For the text-containing cell, return its midpoint in [x, y] coordinate format. 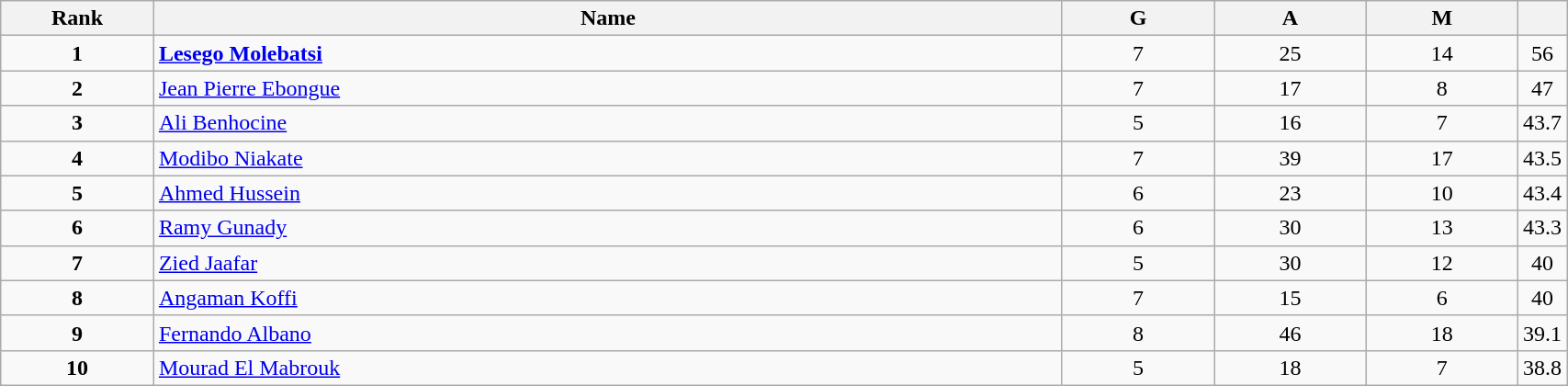
Mourad El Mabrouk [608, 368]
M [1442, 18]
39 [1290, 158]
39.1 [1543, 333]
Ahmed Hussein [608, 193]
12 [1442, 263]
13 [1442, 228]
Ali Benhocine [608, 123]
38.8 [1543, 368]
43.7 [1543, 123]
Angaman Koffi [608, 298]
14 [1442, 53]
2 [77, 88]
56 [1543, 53]
G [1137, 18]
Jean Pierre Ebongue [608, 88]
43.5 [1543, 158]
16 [1290, 123]
Modibo Niakate [608, 158]
46 [1290, 333]
A [1290, 18]
1 [77, 53]
47 [1543, 88]
Zied Jaafar [608, 263]
Lesego Molebatsi [608, 53]
43.4 [1543, 193]
Fernando Albano [608, 333]
Rank [77, 18]
25 [1290, 53]
3 [77, 123]
4 [77, 158]
23 [1290, 193]
43.3 [1543, 228]
15 [1290, 298]
9 [77, 333]
Ramy Gunady [608, 228]
Name [608, 18]
